Find where the given text appears and provide that cell's center as (x, y) coordinate. 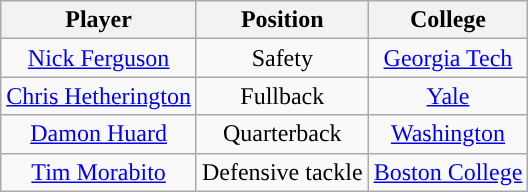
Player (99, 20)
Chris Hetherington (99, 96)
Georgia Tech (448, 58)
Safety (282, 58)
Washington (448, 134)
Damon Huard (99, 134)
Fullback (282, 96)
Yale (448, 96)
Boston College (448, 172)
Defensive tackle (282, 172)
Position (282, 20)
Nick Ferguson (99, 58)
Tim Morabito (99, 172)
Quarterback (282, 134)
College (448, 20)
